Return the [x, y] coordinate for the center point of the cell that contains the specified text.  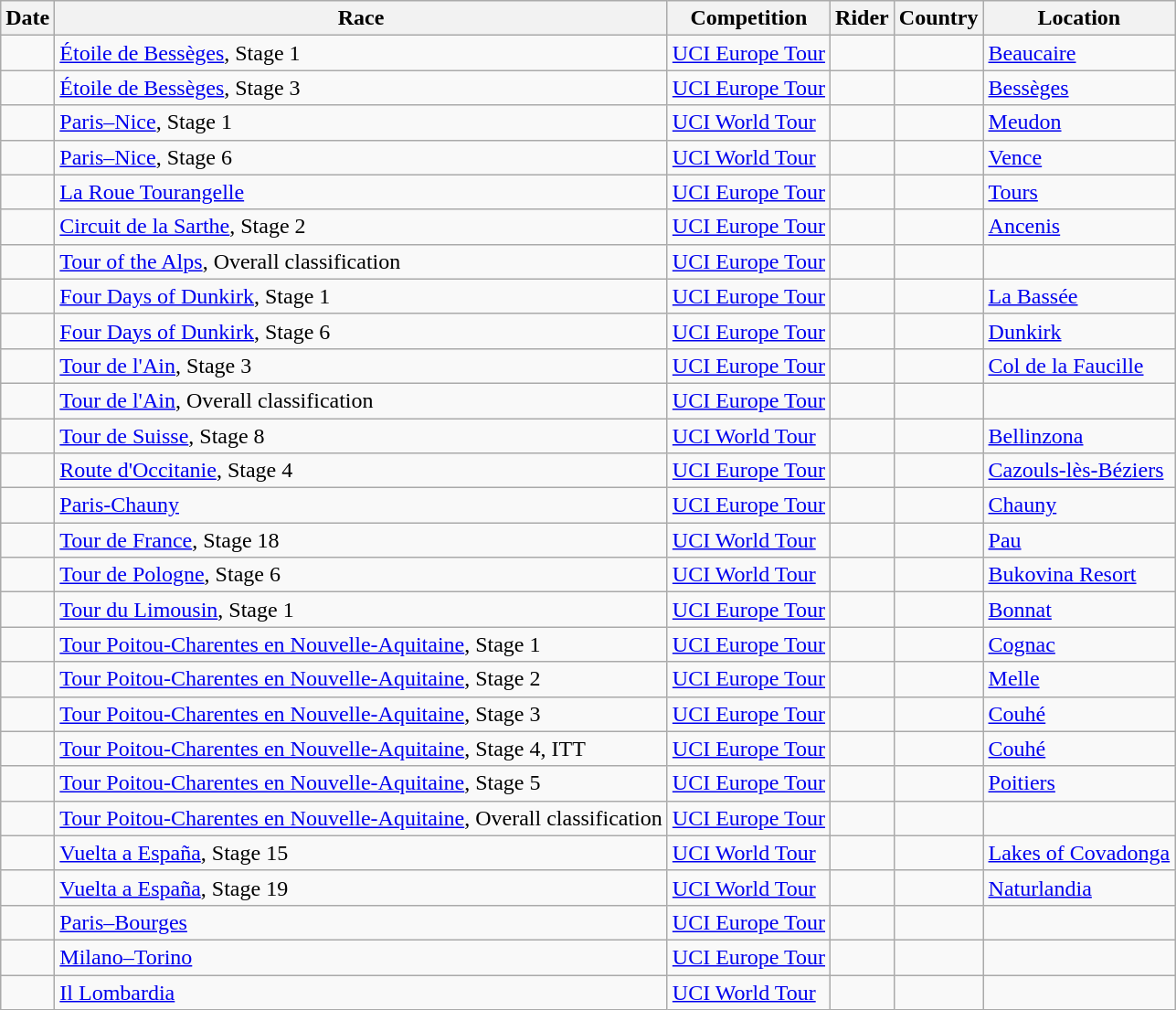
Tour of the Alps, Overall classification [362, 261]
Tour de Suisse, Stage 8 [362, 436]
Paris–Nice, Stage 6 [362, 157]
Tour Poitou-Charentes en Nouvelle-Aquitaine, Stage 1 [362, 644]
Circuit de la Sarthe, Stage 2 [362, 227]
Beaucaire [1079, 53]
Race [362, 18]
Vuelta a España, Stage 15 [362, 853]
Bellinzona [1079, 436]
Paris–Nice, Stage 1 [362, 122]
Poitiers [1079, 783]
Lakes of Covadonga [1079, 853]
Tour de l'Ain, Overall classification [362, 400]
Meudon [1079, 122]
Tour Poitou-Charentes en Nouvelle-Aquitaine, Overall classification [362, 818]
Melle [1079, 679]
Bessèges [1079, 88]
La Roue Tourangelle [362, 192]
Rider [863, 18]
Étoile de Bessèges, Stage 3 [362, 88]
Competition [748, 18]
Cognac [1079, 644]
Chauny [1079, 505]
Tour de Pologne, Stage 6 [362, 575]
Paris–Bourges [362, 922]
Il Lombardia [362, 992]
Dunkirk [1079, 331]
Tour Poitou-Charentes en Nouvelle-Aquitaine, Stage 5 [362, 783]
Date [27, 18]
Tour Poitou-Charentes en Nouvelle-Aquitaine, Stage 4, ITT [362, 749]
Route d'Occitanie, Stage 4 [362, 471]
Bukovina Resort [1079, 575]
Tour de France, Stage 18 [362, 540]
Location [1079, 18]
Tour Poitou-Charentes en Nouvelle-Aquitaine, Stage 3 [362, 714]
Tour de l'Ain, Stage 3 [362, 366]
La Bassée [1079, 296]
Ancenis [1079, 227]
Tour du Limousin, Stage 1 [362, 610]
Étoile de Bessèges, Stage 1 [362, 53]
Four Days of Dunkirk, Stage 6 [362, 331]
Pau [1079, 540]
Naturlandia [1079, 888]
Vuelta a España, Stage 19 [362, 888]
Tour Poitou-Charentes en Nouvelle-Aquitaine, Stage 2 [362, 679]
Country [938, 18]
Paris-Chauny [362, 505]
Milano–Torino [362, 957]
Cazouls-lès-Béziers [1079, 471]
Bonnat [1079, 610]
Tours [1079, 192]
Vence [1079, 157]
Four Days of Dunkirk, Stage 1 [362, 296]
Col de la Faucille [1079, 366]
